Determine the [X, Y] coordinate at the center of the cell enclosing the given text.  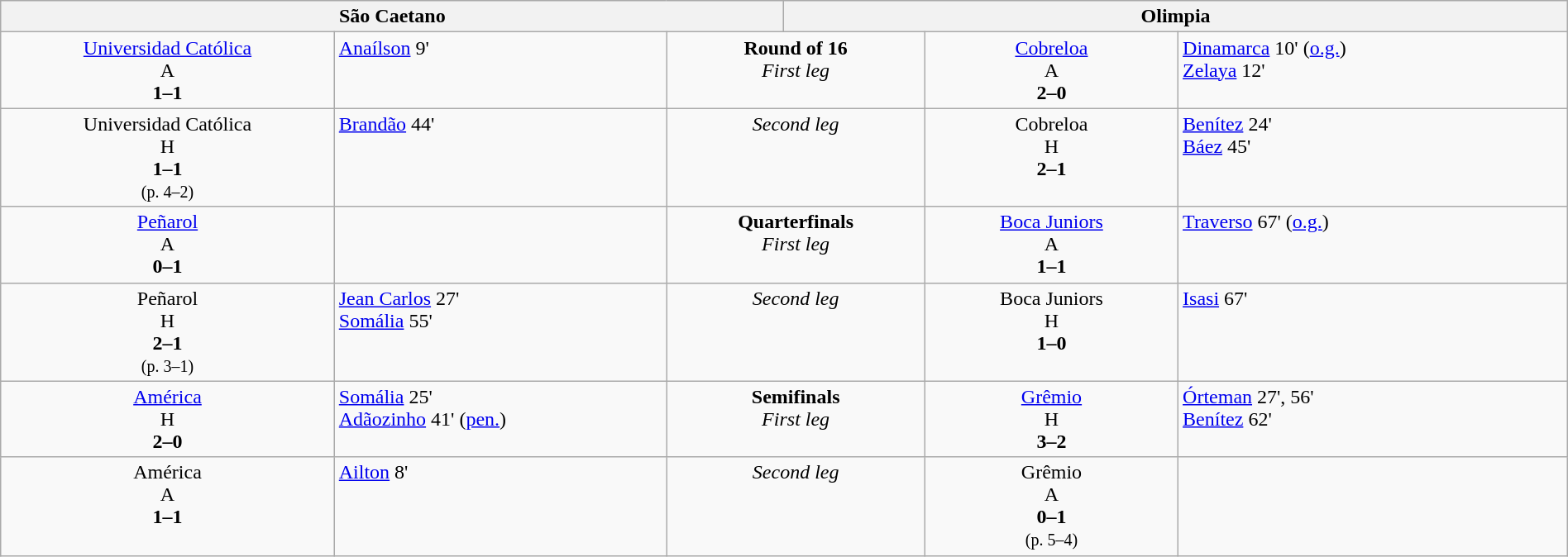
Jean Carlos 27'Somália 55' [500, 332]
Ailton 8' [500, 506]
São Caetano [392, 17]
Dinamarca 10' (o.g.) Zelaya 12' [1373, 70]
Round of 16 First leg [796, 70]
Isasi 67' [1373, 332]
Benítez 24'Báez 45' [1373, 157]
CobreloaH2–1 [1051, 157]
Cobreloa A 2–0 [1051, 70]
Anaílson 9' [500, 70]
Quarterfinals First leg [796, 245]
Somália 25'Adãozinho 41' (pen.) [500, 419]
Universidad Católica A 1–1 [168, 70]
AméricaA1–1 [168, 506]
Semifinals First leg [796, 419]
Grêmio H3–2 [1051, 419]
Olimpia [1176, 17]
América H2–0 [168, 419]
Traverso 67' (o.g.) [1373, 245]
PeñarolH2–1(p. 3–1) [168, 332]
GrêmioA0–1(p. 5–4) [1051, 506]
Universidad Católica H 1–1(p. 4–2) [168, 157]
Boca Juniors A1–1 [1051, 245]
Órteman 27', 56'Benítez 62' [1373, 419]
Peñarol A0–1 [168, 245]
Boca JuniorsH1–0 [1051, 332]
Brandão 44' [500, 157]
